Search for the cell housing the specified text and yield its [x, y] center coordinate. 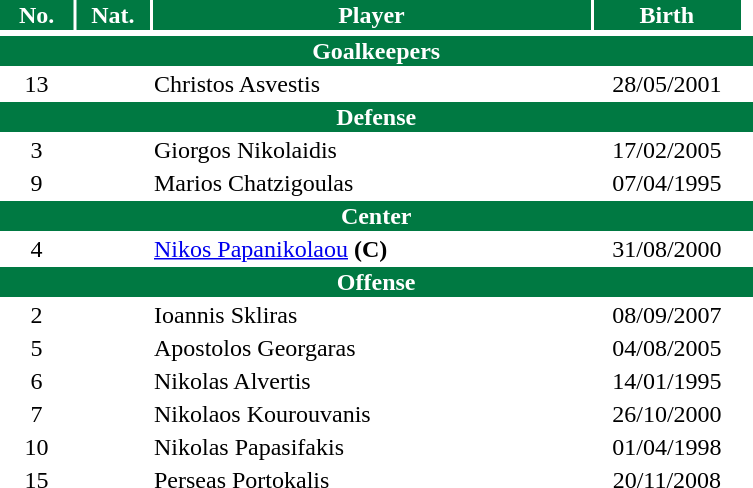
Player [372, 15]
6 [36, 381]
01/04/1998 [666, 447]
28/05/2001 [666, 84]
4 [36, 249]
14/01/1995 [666, 381]
10 [36, 447]
Ioannis Skliras [372, 315]
13 [36, 84]
Nat. [112, 15]
Defense [376, 117]
3 [36, 150]
Marios Chatzigoulas [372, 183]
04/08/2005 [666, 348]
2 [36, 315]
31/08/2000 [666, 249]
Center [376, 216]
Giorgos Nikolaidis [372, 150]
17/02/2005 [666, 150]
Nikolaos Kourouvanis [372, 414]
No. [36, 15]
9 [36, 183]
5 [36, 348]
Nikolas Papasifakis [372, 447]
08/09/2007 [666, 315]
Goalkeepers [376, 51]
07/04/1995 [666, 183]
Nikos Papanikolaou (C) [372, 249]
Offense [376, 282]
Christos Asvestis [372, 84]
7 [36, 414]
26/10/2000 [666, 414]
Birth [666, 15]
Nikolas Alvertis [372, 381]
Apostolos Georgaras [372, 348]
